Determine the (X, Y) coordinate at the center of the cell enclosing the given text.  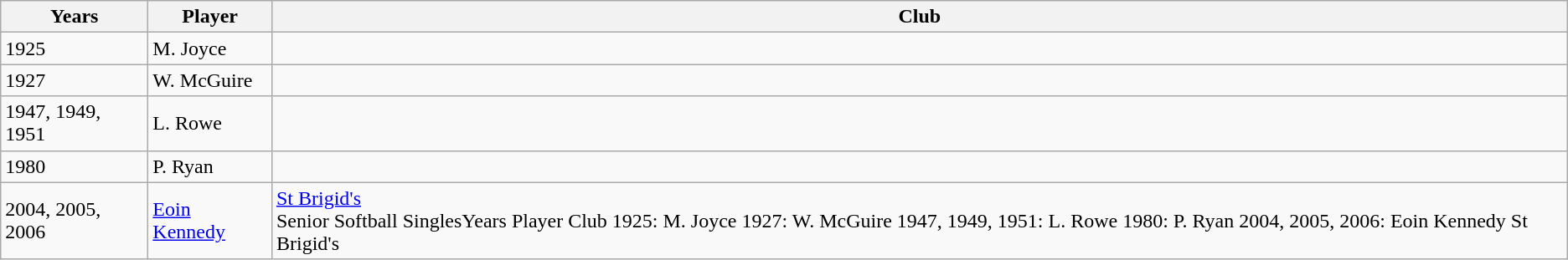
1980 (75, 166)
W. McGuire (210, 80)
Eoin Kennedy (210, 221)
Player (210, 17)
M. Joyce (210, 48)
1947, 1949, 1951 (75, 124)
Years (75, 17)
P. Ryan (210, 166)
L. Rowe (210, 124)
2004, 2005, 2006 (75, 221)
1925 (75, 48)
1927 (75, 80)
Club (920, 17)
